Identify which cell holds the provided text, then report its [X, Y] central coordinate. 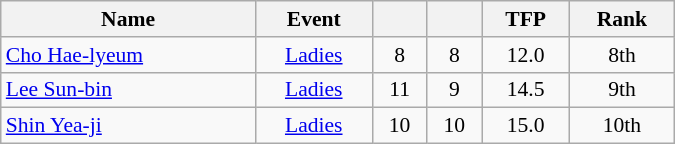
9th [622, 90]
12.0 [526, 55]
Shin Yea-ji [128, 126]
Cho Hae-lyeum [128, 55]
15.0 [526, 126]
TFP [526, 19]
Name [128, 19]
11 [400, 90]
Lee Sun-bin [128, 90]
8th [622, 55]
Rank [622, 19]
10th [622, 126]
14.5 [526, 90]
9 [454, 90]
Event [314, 19]
